From the cell containing the given text, extract its center point as (x, y) coordinate. 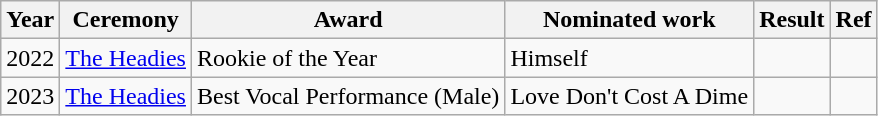
Nominated work (630, 20)
Himself (630, 58)
Love Don't Cost A Dime (630, 96)
2023 (30, 96)
Ceremony (126, 20)
2022 (30, 58)
Rookie of the Year (348, 58)
Award (348, 20)
Result (792, 20)
Best Vocal Performance (Male) (348, 96)
Year (30, 20)
Ref (854, 20)
